Determine the (x, y) coordinate at the center of the cell enclosing the given text.  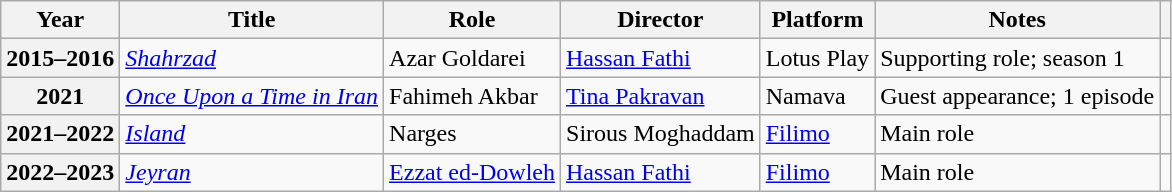
Title (252, 20)
Island (252, 134)
Year (60, 20)
2021 (60, 96)
Narges (472, 134)
Azar Goldarei (472, 58)
Notes (1018, 20)
Role (472, 20)
2021–2022 (60, 134)
Namava (817, 96)
Once Upon a Time in Iran (252, 96)
Director (661, 20)
Jeyran (252, 172)
Sirous Moghaddam (661, 134)
Guest appearance; 1 episode (1018, 96)
Fahimeh Akbar (472, 96)
Ezzat ed-Dowleh (472, 172)
Shahrzad (252, 58)
2022–2023 (60, 172)
Supporting role; season 1 (1018, 58)
Tina Pakravan (661, 96)
Platform (817, 20)
2015–2016 (60, 58)
Lotus Play (817, 58)
